Locate the cell with the specified text and output its [X, Y] center coordinate. 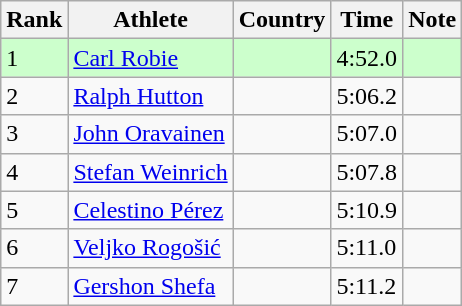
5:07.0 [367, 134]
Country [282, 20]
2 [34, 96]
1 [34, 58]
5:11.0 [367, 248]
4:52.0 [367, 58]
Note [432, 20]
5:10.9 [367, 210]
7 [34, 286]
3 [34, 134]
Rank [34, 20]
5 [34, 210]
Ralph Hutton [150, 96]
5:11.2 [367, 286]
Athlete [150, 20]
Carl Robie [150, 58]
Gershon Shefa [150, 286]
5:06.2 [367, 96]
Celestino Pérez [150, 210]
Stefan Weinrich [150, 172]
5:07.8 [367, 172]
Time [367, 20]
4 [34, 172]
Veljko Rogošić [150, 248]
6 [34, 248]
John Oravainen [150, 134]
